Scan for the cell matching the given text and deliver its (x, y) coordinate at center. 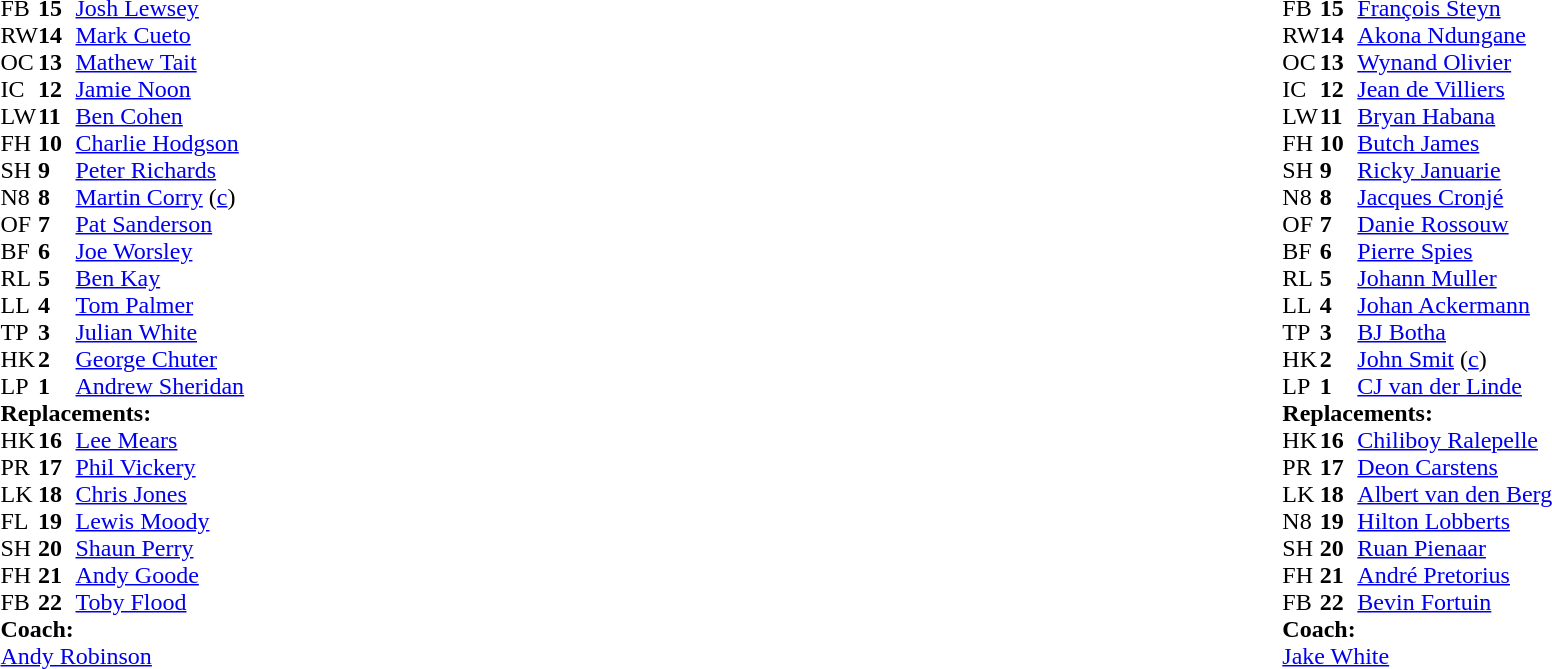
Ricky Januarie (1454, 170)
Tom Palmer (160, 306)
Chiliboy Ralepelle (1454, 440)
Lee Mears (160, 440)
Pierre Spies (1454, 252)
Andy Goode (160, 576)
André Pretorius (1454, 576)
Martin Corry (c) (160, 198)
Shaun Perry (160, 548)
Phil Vickery (160, 468)
CJ van der Linde (1454, 386)
Ben Kay (160, 278)
Wynand Olivier (1454, 62)
Andy Robinson (122, 656)
Johann Muller (1454, 278)
Andrew Sheridan (160, 386)
Deon Carstens (1454, 468)
Jacques Cronjé (1454, 198)
Danie Rossouw (1454, 224)
Jean de Villiers (1454, 90)
Jake White (1417, 656)
Joe Worsley (160, 252)
Peter Richards (160, 170)
Hilton Lobberts (1454, 522)
Charlie Hodgson (160, 144)
Mathew Tait (160, 62)
Mark Cueto (160, 36)
Butch James (1454, 144)
Pat Sanderson (160, 224)
John Smit (c) (1454, 360)
Toby Flood (160, 602)
Akona Ndungane (1454, 36)
Bryan Habana (1454, 116)
BJ Botha (1454, 332)
Chris Jones (160, 494)
Johan Ackermann (1454, 306)
Julian White (160, 332)
Jamie Noon (160, 90)
Bevin Fortuin (1454, 602)
FL (19, 522)
Ruan Pienaar (1454, 548)
Lewis Moody (160, 522)
George Chuter (160, 360)
Ben Cohen (160, 116)
Albert van den Berg (1454, 494)
